Output the (X, Y) coordinate of the center of the cell containing the given text.  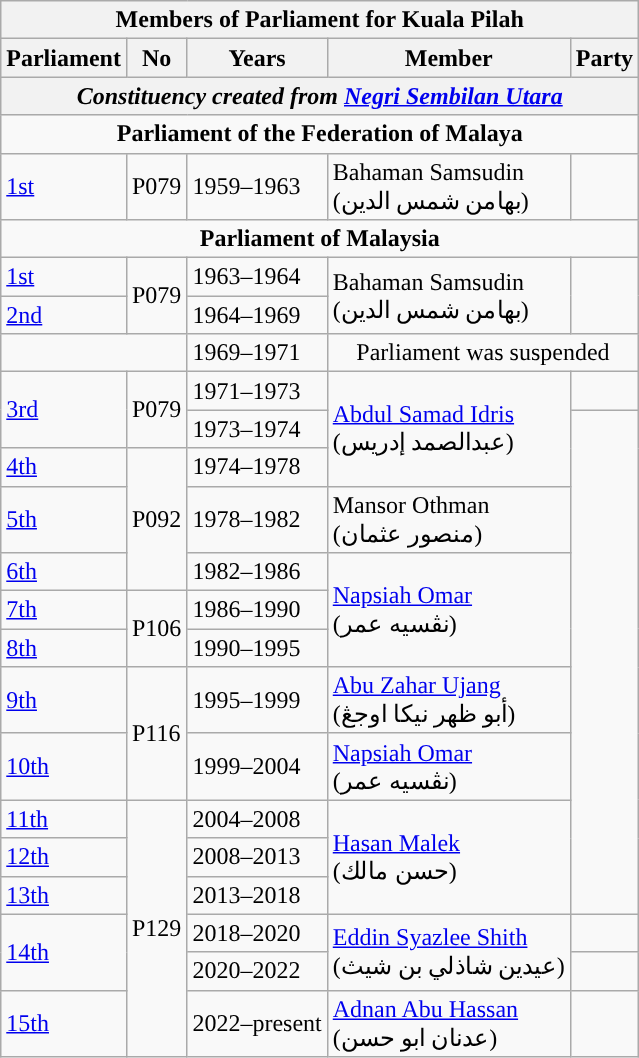
1995–1999 (257, 700)
P106 (156, 629)
1969–1971 (257, 353)
Parliament of the Federation of Malaya (320, 134)
10th (64, 766)
13th (64, 895)
P092 (156, 520)
Members of Parliament for Kuala Pilah (320, 20)
6th (64, 572)
2008–2013 (257, 857)
7th (64, 610)
Member (448, 58)
2018–2020 (257, 933)
2013–2018 (257, 895)
Parliament was suspended (482, 353)
Party (604, 58)
11th (64, 819)
9th (64, 700)
Mansor Othman (منصور عثمان) (448, 520)
2nd (64, 315)
1973–1974 (257, 429)
1990–1995 (257, 648)
2004–2008 (257, 819)
1986–1990 (257, 610)
Eddin Syazlee Shith (عيدين شاذلي بن شيث) (448, 952)
5th (64, 520)
15th (64, 1024)
1982–1986 (257, 572)
2020–2022 (257, 971)
Abdul Samad Idris (عبدالصمد إدريس) (448, 429)
3rd (64, 410)
1959–1963 (257, 186)
No (156, 58)
1963–1964 (257, 277)
8th (64, 648)
4th (64, 467)
14th (64, 952)
2022–present (257, 1024)
Constituency created from Negri Sembilan Utara (320, 96)
1964–1969 (257, 315)
1974–1978 (257, 467)
Hasan Malek (حسن مالك‎) (448, 857)
Parliament of Malaysia (320, 239)
Parliament (64, 58)
P116 (156, 734)
Abu Zahar Ujang (أبو ظهر نيکا اوجڠ‎) (448, 700)
Adnan Abu Hassan (عدنان ابو حسن) (448, 1024)
12th (64, 857)
1999–2004 (257, 766)
1971–1973 (257, 391)
1978–1982 (257, 520)
Years (257, 58)
P129 (156, 928)
